Detect which cell encompasses the target text, then output its (X, Y) center coordinate. 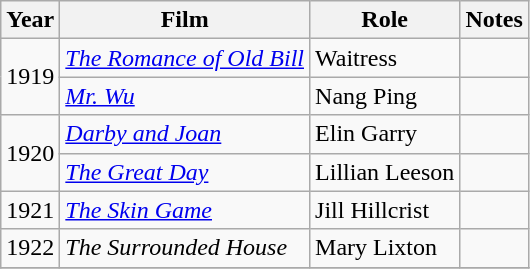
The Surrounded House (185, 248)
The Romance of Old Bill (185, 58)
Role (385, 20)
Notes (494, 20)
The Skin Game (185, 210)
1922 (30, 248)
Waitress (385, 58)
Year (30, 20)
Elin Garry (385, 134)
Film (185, 20)
Darby and Joan (185, 134)
Jill Hillcrist (385, 210)
The Great Day (185, 172)
1921 (30, 210)
Mr. Wu (185, 96)
Mary Lixton (385, 248)
Lillian Leeson (385, 172)
Nang Ping (385, 96)
1920 (30, 153)
1919 (30, 77)
